Output the [X, Y] coordinate of the center of the cell containing the given text.  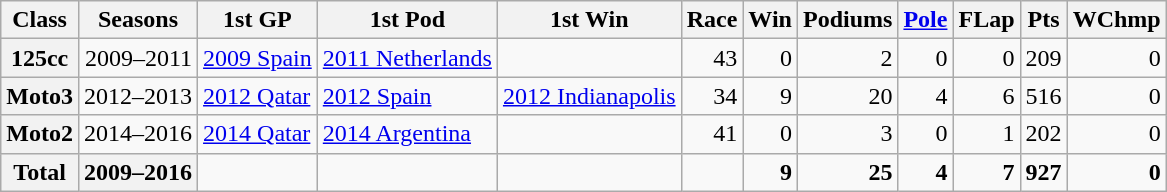
209 [1044, 58]
2014–2016 [138, 134]
Win [770, 20]
Class [40, 20]
2011 Netherlands [407, 58]
3 [847, 134]
Podiums [847, 20]
WChmp [1116, 20]
2012 Spain [407, 96]
1st Pod [407, 20]
125cc [40, 58]
2 [847, 58]
Moto3 [40, 96]
Total [40, 172]
2009–2011 [138, 58]
2009 Spain [258, 58]
1st GP [258, 20]
Pole [926, 20]
1 [986, 134]
2014 Argentina [407, 134]
7 [986, 172]
6 [986, 96]
Moto2 [40, 134]
Pts [1044, 20]
25 [847, 172]
2014 Qatar [258, 134]
Seasons [138, 20]
20 [847, 96]
927 [1044, 172]
2012–2013 [138, 96]
FLap [986, 20]
202 [1044, 134]
1st Win [589, 20]
34 [712, 96]
2012 Qatar [258, 96]
41 [712, 134]
2012 Indianapolis [589, 96]
516 [1044, 96]
Race [712, 20]
43 [712, 58]
2009–2016 [138, 172]
